Identify which cell holds the provided text, then report its (x, y) central coordinate. 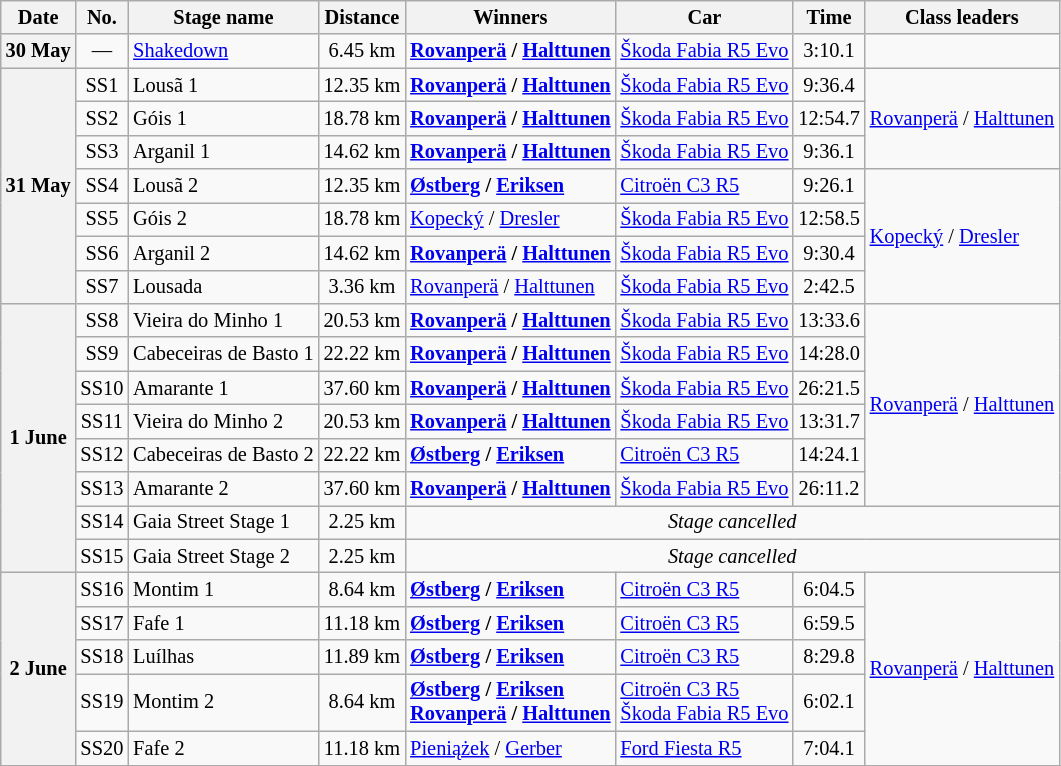
6:02.1 (828, 702)
Arganil 1 (223, 152)
Lousada (223, 287)
SS5 (102, 219)
SS16 (102, 589)
9:36.1 (828, 152)
Car (704, 17)
Gaia Street Stage 1 (223, 522)
Góis 2 (223, 219)
SS6 (102, 253)
Lousã 1 (223, 85)
Montim 2 (223, 702)
SS12 (102, 455)
13:33.6 (828, 320)
6.45 km (362, 51)
SS13 (102, 489)
SS10 (102, 388)
3.36 km (362, 287)
Amarante 1 (223, 388)
7:04.1 (828, 748)
Pieniążek / Gerber (510, 748)
Winners (510, 17)
SS7 (102, 287)
SS4 (102, 186)
Luílhas (223, 657)
Fafe 2 (223, 748)
No. (102, 17)
Vieira do Minho 1 (223, 320)
Distance (362, 17)
Lousã 2 (223, 186)
SS3 (102, 152)
14:28.0 (828, 354)
Citroën C3 R5Škoda Fabia R5 Evo (704, 702)
Arganil 2 (223, 253)
SS17 (102, 623)
9:26.1 (828, 186)
6:59.5 (828, 623)
2 June (38, 668)
11.89 km (362, 657)
SS11 (102, 421)
Stage name (223, 17)
SS18 (102, 657)
SS1 (102, 85)
26:11.2 (828, 489)
SS2 (102, 118)
12:54.7 (828, 118)
6:04.5 (828, 589)
Østberg / EriksenRovanperä / Halttunen (510, 702)
Time (828, 17)
Montim 1 (223, 589)
Gaia Street Stage 2 (223, 556)
13:31.7 (828, 421)
SS20 (102, 748)
9:30.4 (828, 253)
9:36.4 (828, 85)
— (102, 51)
SS19 (102, 702)
Shakedown (223, 51)
Cabeceiras de Basto 2 (223, 455)
Ford Fiesta R5 (704, 748)
Cabeceiras de Basto 1 (223, 354)
Class leaders (962, 17)
8:29.8 (828, 657)
Amarante 2 (223, 489)
30 May (38, 51)
Date (38, 17)
3:10.1 (828, 51)
SS8 (102, 320)
1 June (38, 438)
14:24.1 (828, 455)
Fafe 1 (223, 623)
SS14 (102, 522)
SS15 (102, 556)
Vieira do Minho 2 (223, 421)
12:58.5 (828, 219)
26:21.5 (828, 388)
2:42.5 (828, 287)
Góis 1 (223, 118)
SS9 (102, 354)
31 May (38, 186)
